Determine the [X, Y] coordinate at the center of the cell enclosing the given text.  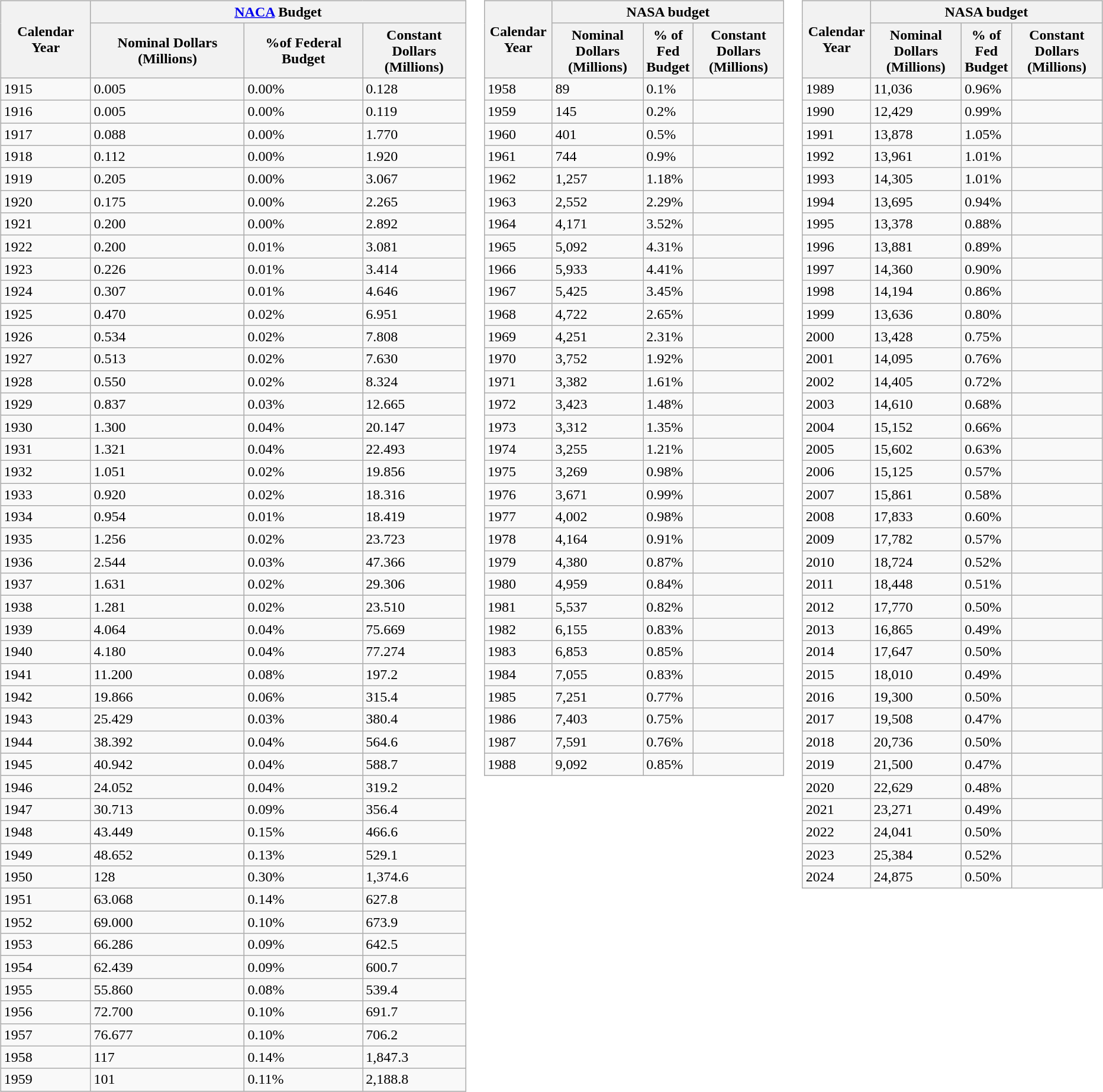
4,380 [598, 562]
4.646 [414, 292]
1946 [46, 787]
1938 [46, 607]
319.2 [414, 787]
20,736 [916, 742]
5,537 [598, 607]
5,425 [598, 292]
1960 [518, 134]
76.677 [167, 1035]
1.48% [668, 404]
1969 [518, 337]
3,671 [598, 494]
1.631 [167, 584]
1986 [518, 719]
72.700 [167, 1012]
1920 [46, 202]
1942 [46, 697]
1995 [837, 224]
2008 [837, 517]
2000 [837, 337]
2015 [837, 674]
0.86% [986, 292]
101 [167, 1080]
1972 [518, 404]
1955 [46, 990]
3.414 [414, 269]
0.13% [304, 855]
1954 [46, 967]
1.35% [668, 427]
4.31% [668, 247]
1,374.6 [414, 877]
1965 [518, 247]
7,055 [598, 674]
0.88% [986, 224]
1.770 [414, 134]
22,629 [916, 787]
0.63% [986, 449]
0.5% [668, 134]
1997 [837, 269]
24,875 [916, 877]
7.630 [414, 359]
24,041 [916, 832]
1.21% [668, 449]
23.510 [414, 607]
0.175 [167, 202]
1981 [518, 607]
47.366 [414, 562]
466.6 [414, 832]
0.30% [304, 877]
600.7 [414, 967]
1932 [46, 471]
529.1 [414, 855]
1935 [46, 539]
0.84% [668, 584]
1929 [46, 404]
1917 [46, 134]
1944 [46, 742]
4,251 [598, 337]
2,188.8 [414, 1080]
1.61% [668, 382]
0.470 [167, 314]
17,770 [916, 607]
1.281 [167, 607]
0.9% [668, 157]
2002 [837, 382]
16,865 [916, 629]
14,095 [916, 359]
13,881 [916, 247]
18,010 [916, 674]
13,636 [916, 314]
1930 [46, 427]
0.920 [167, 494]
744 [598, 157]
1.05% [986, 134]
5,092 [598, 247]
1,257 [598, 179]
0.80% [986, 314]
1994 [837, 202]
15,125 [916, 471]
1941 [46, 674]
0.60% [986, 517]
6.951 [414, 314]
1991 [837, 134]
4,002 [598, 517]
8.324 [414, 382]
1952 [46, 922]
1992 [837, 157]
21,500 [916, 764]
2004 [837, 427]
0.48% [986, 787]
0.15% [304, 832]
30.713 [167, 809]
128 [167, 877]
0.51% [986, 584]
14,405 [916, 382]
1974 [518, 449]
1918 [46, 157]
4,959 [598, 584]
1973 [518, 427]
315.4 [414, 697]
2013 [837, 629]
0.82% [668, 607]
24.052 [167, 787]
1928 [46, 382]
1953 [46, 945]
2010 [837, 562]
4,171 [598, 224]
18,448 [916, 584]
6,155 [598, 629]
3,752 [598, 359]
0.1% [668, 89]
2024 [837, 877]
89 [598, 89]
1.051 [167, 471]
7,251 [598, 697]
1922 [46, 247]
0.205 [167, 179]
2020 [837, 787]
0.088 [167, 134]
4.41% [668, 269]
1.256 [167, 539]
0.06% [304, 697]
1923 [46, 269]
1939 [46, 629]
14,194 [916, 292]
2009 [837, 539]
3.067 [414, 179]
1979 [518, 562]
0.226 [167, 269]
2021 [837, 809]
1933 [46, 494]
1950 [46, 877]
1916 [46, 111]
0.77% [668, 697]
77.274 [414, 652]
1926 [46, 337]
0.72% [986, 382]
1999 [837, 314]
13,961 [916, 157]
1993 [837, 179]
2006 [837, 471]
Nominal Dollars (Millions) [167, 50]
1919 [46, 179]
1927 [46, 359]
0.954 [167, 517]
2005 [837, 449]
0.66% [986, 427]
642.5 [414, 945]
2022 [837, 832]
17,782 [916, 539]
3.45% [668, 292]
1915 [46, 89]
38.392 [167, 742]
2.892 [414, 224]
1957 [46, 1035]
22.493 [414, 449]
1951 [46, 900]
13,878 [916, 134]
1936 [46, 562]
1934 [46, 517]
0.534 [167, 337]
1971 [518, 382]
1924 [46, 292]
17,833 [916, 517]
2003 [837, 404]
7,591 [598, 742]
0.112 [167, 157]
2007 [837, 494]
2019 [837, 764]
5,933 [598, 269]
0.68% [986, 404]
17,647 [916, 652]
3.52% [668, 224]
1,847.3 [414, 1057]
1921 [46, 224]
2016 [837, 697]
18.316 [414, 494]
19,508 [916, 719]
1983 [518, 652]
706.2 [414, 1035]
2001 [837, 359]
25,384 [916, 855]
4,722 [598, 314]
1998 [837, 292]
627.8 [414, 900]
2023 [837, 855]
1980 [518, 584]
1948 [46, 832]
4.064 [167, 629]
2.65% [668, 314]
1945 [46, 764]
12.665 [414, 404]
14,610 [916, 404]
1977 [518, 517]
%of Federal Budget [304, 50]
380.4 [414, 719]
117 [167, 1057]
145 [598, 111]
3,269 [598, 471]
3,382 [598, 382]
1985 [518, 697]
0.513 [167, 359]
1978 [518, 539]
2.29% [668, 202]
1967 [518, 292]
0.90% [986, 269]
15,861 [916, 494]
1.321 [167, 449]
1940 [46, 652]
2018 [837, 742]
564.6 [414, 742]
69.000 [167, 922]
1962 [518, 179]
1989 [837, 89]
18,724 [916, 562]
2.544 [167, 562]
1937 [46, 584]
0.87% [668, 562]
2017 [837, 719]
25.429 [167, 719]
11,036 [916, 89]
3.081 [414, 247]
1963 [518, 202]
11.200 [167, 674]
3,423 [598, 404]
20.147 [414, 427]
43.449 [167, 832]
7,403 [598, 719]
15,602 [916, 449]
2011 [837, 584]
0.550 [167, 382]
NACA Budget [278, 12]
0.11% [304, 1080]
15,152 [916, 427]
4.180 [167, 652]
0.307 [167, 292]
1925 [46, 314]
1982 [518, 629]
588.7 [414, 764]
1961 [518, 157]
0.58% [986, 494]
1964 [518, 224]
40.942 [167, 764]
13,378 [916, 224]
13,695 [916, 202]
1968 [518, 314]
23.723 [414, 539]
539.4 [414, 990]
0.837 [167, 404]
1996 [837, 247]
1931 [46, 449]
2.31% [668, 337]
1.920 [414, 157]
13,428 [916, 337]
1956 [46, 1012]
19.866 [167, 697]
1975 [518, 471]
66.286 [167, 945]
63.068 [167, 900]
3,255 [598, 449]
2012 [837, 607]
19.856 [414, 471]
1984 [518, 674]
2,552 [598, 202]
1.300 [167, 427]
1987 [518, 742]
401 [598, 134]
1949 [46, 855]
2.265 [414, 202]
6,853 [598, 652]
0.128 [414, 89]
1943 [46, 719]
0.89% [986, 247]
Calendar Year [46, 39]
55.860 [167, 990]
1.18% [668, 179]
62.439 [167, 967]
0.91% [668, 539]
0.94% [986, 202]
673.9 [414, 922]
18.419 [414, 517]
1988 [518, 764]
12,429 [916, 111]
1966 [518, 269]
2014 [837, 652]
1.92% [668, 359]
1970 [518, 359]
7.808 [414, 337]
3,312 [598, 427]
0.2% [668, 111]
1976 [518, 494]
4,164 [598, 539]
29.306 [414, 584]
14,305 [916, 179]
1990 [837, 111]
1947 [46, 809]
48.652 [167, 855]
19,300 [916, 697]
75.669 [414, 629]
197.2 [414, 674]
691.7 [414, 1012]
0.119 [414, 111]
23,271 [916, 809]
9,092 [598, 764]
0.96% [986, 89]
356.4 [414, 809]
14,360 [916, 269]
